Extract the [X, Y] coordinate from the center of the cell holding the provided text.  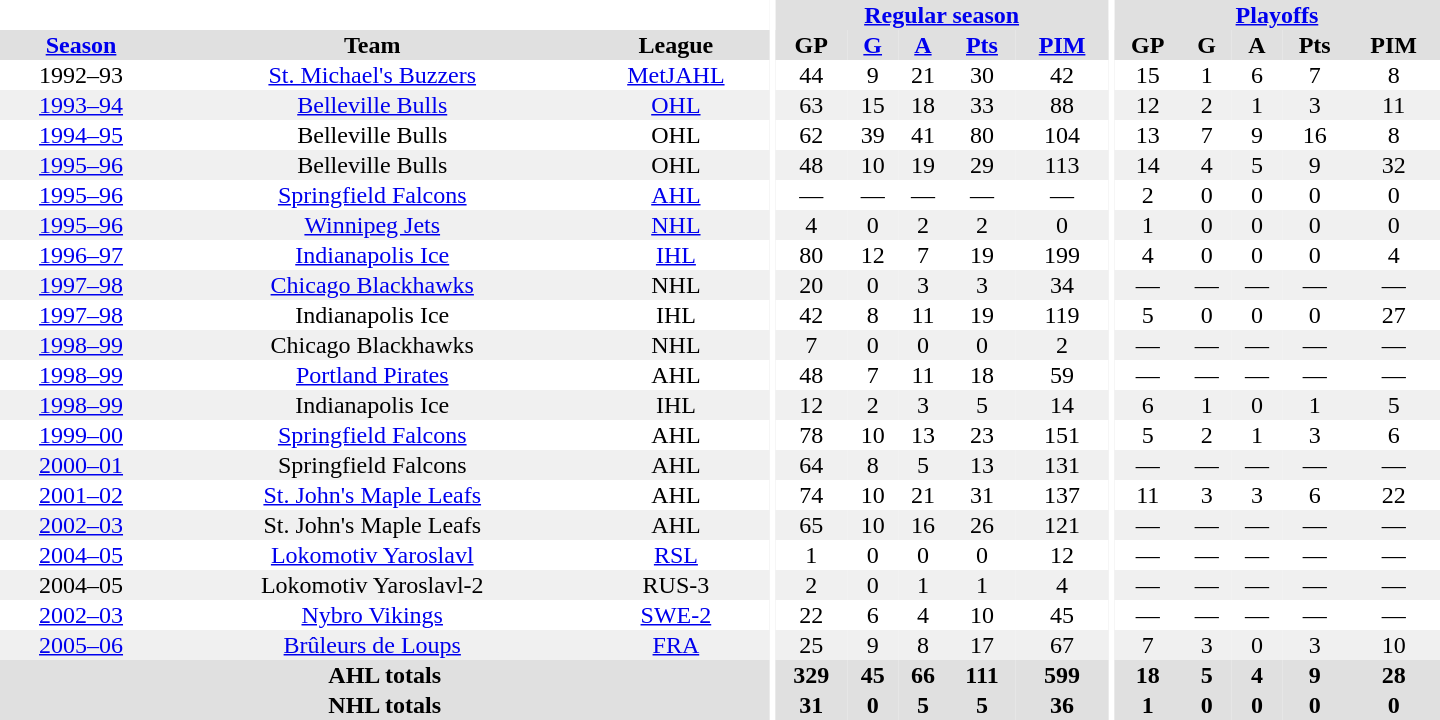
39 [873, 135]
329 [812, 675]
111 [982, 675]
29 [982, 165]
119 [1062, 315]
27 [1394, 315]
137 [1062, 495]
League [676, 45]
65 [812, 525]
121 [1062, 525]
Brûleurs de Loups [372, 645]
36 [1062, 705]
Winnipeg Jets [372, 225]
74 [812, 495]
Lokomotiv Yaroslavl [372, 555]
151 [1062, 435]
1992–93 [81, 75]
26 [982, 525]
2005–06 [81, 645]
Nybro Vikings [372, 615]
SWE-2 [676, 615]
41 [923, 135]
23 [982, 435]
RSL [676, 555]
MetJAHL [676, 75]
64 [812, 465]
62 [812, 135]
Season [81, 45]
Playoffs [1277, 15]
28 [1394, 675]
AHL totals [384, 675]
113 [1062, 165]
59 [1062, 375]
78 [812, 435]
St. Michael's Buzzers [372, 75]
RUS-3 [676, 585]
Portland Pirates [372, 375]
599 [1062, 675]
131 [1062, 465]
17 [982, 645]
44 [812, 75]
25 [812, 645]
63 [812, 105]
66 [923, 675]
Regular season [942, 15]
30 [982, 75]
Lokomotiv Yaroslavl-2 [372, 585]
1999–00 [81, 435]
34 [1062, 285]
104 [1062, 135]
NHL totals [384, 705]
FRA [676, 645]
88 [1062, 105]
199 [1062, 255]
1996–97 [81, 255]
32 [1394, 165]
1993–94 [81, 105]
67 [1062, 645]
1994–95 [81, 135]
20 [812, 285]
33 [982, 105]
2000–01 [81, 465]
2001–02 [81, 495]
Team [372, 45]
